Extract the (X, Y) coordinate from the center of the cell holding the provided text.  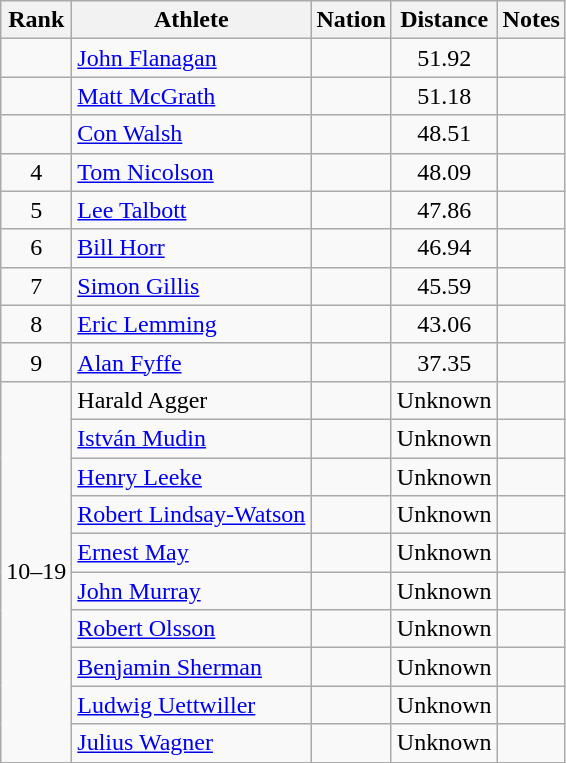
Ludwig Uettwiller (192, 705)
43.06 (444, 324)
Bill Horr (192, 248)
Harald Agger (192, 400)
6 (36, 248)
Ernest May (192, 553)
46.94 (444, 248)
John Murray (192, 591)
Con Walsh (192, 134)
51.18 (444, 96)
Matt McGrath (192, 96)
4 (36, 172)
48.09 (444, 172)
51.92 (444, 58)
Simon Gillis (192, 286)
Robert Lindsay-Watson (192, 515)
37.35 (444, 362)
Robert Olsson (192, 629)
István Mudin (192, 438)
Eric Lemming (192, 324)
47.86 (444, 210)
Distance (444, 20)
Julius Wagner (192, 743)
Henry Leeke (192, 477)
Benjamin Sherman (192, 667)
Lee Talbott (192, 210)
Athlete (192, 20)
48.51 (444, 134)
45.59 (444, 286)
Notes (531, 20)
Alan Fyffe (192, 362)
7 (36, 286)
5 (36, 210)
9 (36, 362)
Rank (36, 20)
John Flanagan (192, 58)
Tom Nicolson (192, 172)
8 (36, 324)
Nation (351, 20)
10–19 (36, 572)
